Identify which cell holds the provided text, then report its [X, Y] central coordinate. 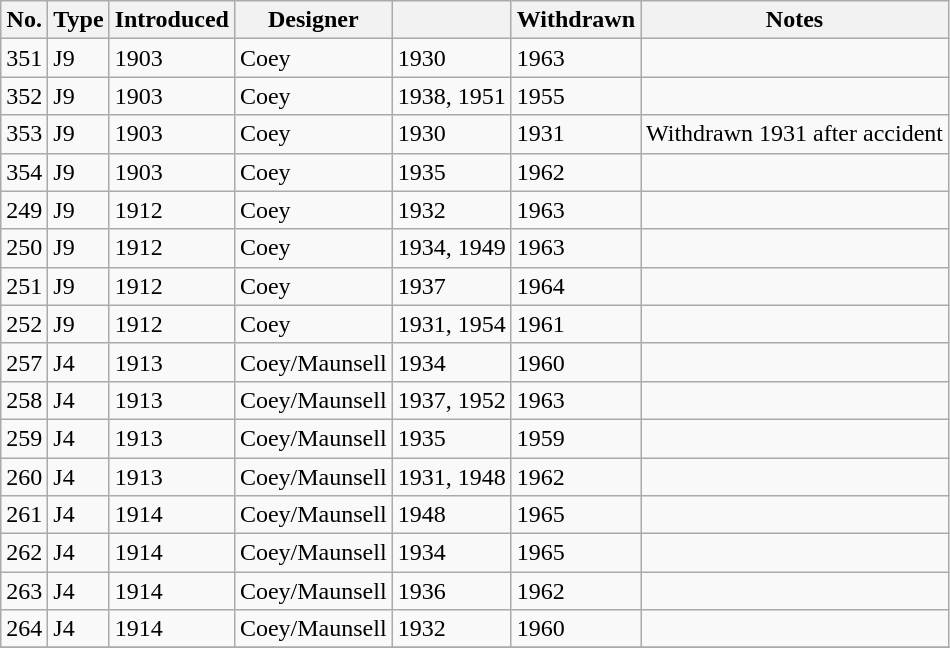
1937 [452, 286]
261 [24, 515]
1937, 1952 [452, 400]
Withdrawn [576, 20]
Introduced [172, 20]
250 [24, 248]
353 [24, 134]
1964 [576, 286]
354 [24, 172]
1931 [576, 134]
1955 [576, 96]
1961 [576, 324]
257 [24, 362]
1938, 1951 [452, 96]
Withdrawn 1931 after accident [795, 134]
Designer [313, 20]
1959 [576, 438]
1931, 1948 [452, 477]
251 [24, 286]
1936 [452, 591]
1931, 1954 [452, 324]
351 [24, 58]
263 [24, 591]
No. [24, 20]
264 [24, 629]
352 [24, 96]
252 [24, 324]
260 [24, 477]
249 [24, 210]
258 [24, 400]
1948 [452, 515]
Notes [795, 20]
259 [24, 438]
Type [78, 20]
1934, 1949 [452, 248]
262 [24, 553]
